Identify which cell holds the provided text, then report its (X, Y) central coordinate. 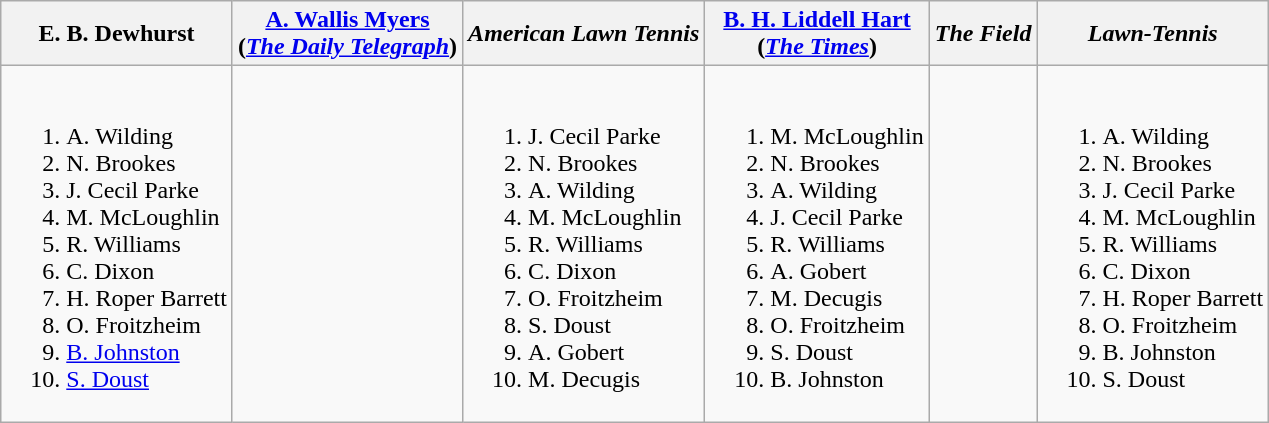
Lawn-Tennis (1153, 34)
American Lawn Tennis (584, 34)
J. Cecil Parke N. Brookes A. Wilding M. McLoughlin R. Williams C. Dixon O. Froitzheim S. Doust A. Gobert M. Decugis (584, 244)
M. McLoughlin N. Brookes A. Wilding J. Cecil Parke R. Williams A. Gobert M. Decugis O. Froitzheim S. Doust B. Johnston (817, 244)
A. Wallis Myers(The Daily Telegraph) (347, 34)
E. B. Dewhurst (117, 34)
The Field (983, 34)
B. H. Liddell Hart(The Times) (817, 34)
